Detect which cell encompasses the target text, then output its (X, Y) center coordinate. 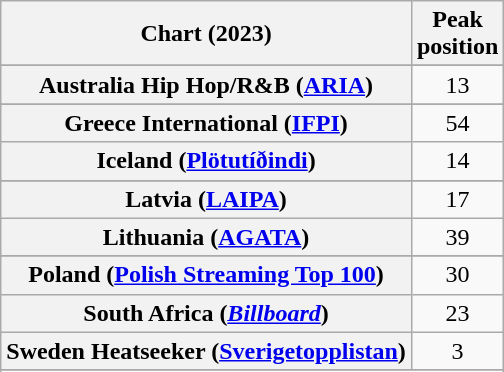
23 (457, 313)
39 (457, 237)
54 (457, 123)
Chart (2023) (206, 34)
Australia Hip Hop/R&B (ARIA) (206, 85)
Greece International (IFPI) (206, 123)
30 (457, 275)
3 (457, 351)
Lithuania (AGATA) (206, 237)
14 (457, 161)
Poland (Polish Streaming Top 100) (206, 275)
Iceland (Plötutíðindi) (206, 161)
13 (457, 85)
17 (457, 199)
Peakposition (457, 34)
Sweden Heatseeker (Sverigetopplistan) (206, 351)
Latvia (LAIPA) (206, 199)
South Africa (Billboard) (206, 313)
